Locate the cell with the specified text and output its [x, y] center coordinate. 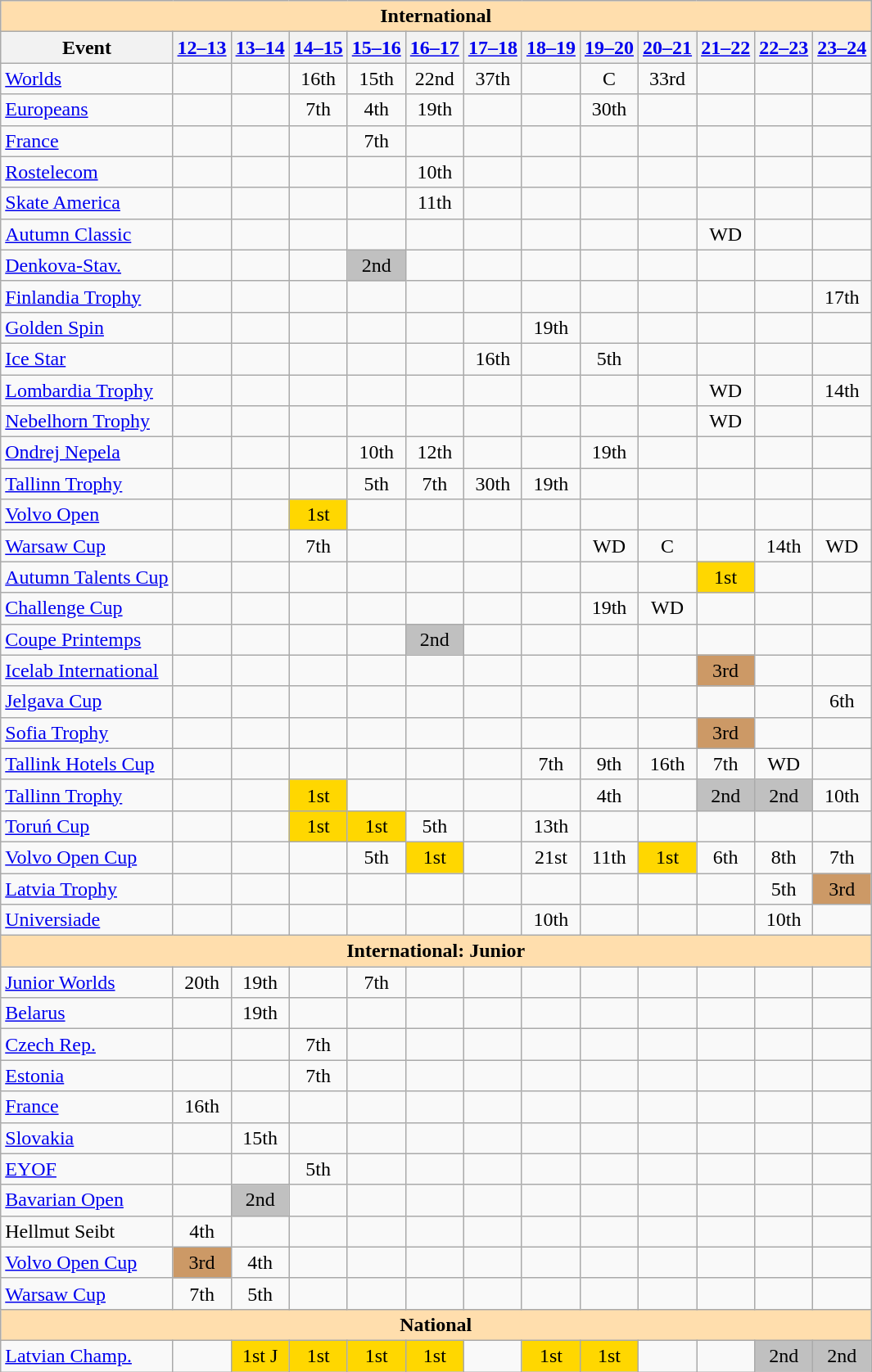
Bavarian Open [87, 1200]
Tallink Hotels Cup [87, 764]
13th [550, 826]
Autumn Talents Cup [87, 577]
Europeans [87, 110]
21st [550, 857]
Finlandia Trophy [87, 296]
9th [609, 764]
Lombardia Trophy [87, 390]
Universiade [87, 920]
National [436, 1325]
Denkova-Stav. [87, 265]
Latvian Champ. [87, 1356]
Skate America [87, 203]
Latvia Trophy [87, 888]
15–16 [377, 47]
Volvo Open [87, 515]
Icelab International [87, 670]
International: Junior [436, 951]
Estonia [87, 1076]
20th [201, 982]
Hellmut Seibt [87, 1231]
Autumn Classic [87, 234]
14–15 [318, 47]
13–14 [260, 47]
Worlds [87, 79]
Ice Star [87, 359]
12–13 [201, 47]
20–21 [668, 47]
Golden Spin [87, 327]
Jelgava Cup [87, 702]
Sofia Trophy [87, 733]
18–19 [550, 47]
Toruń Cup [87, 826]
Challenge Cup [87, 608]
Belarus [87, 1013]
22–23 [784, 47]
Coupe Printemps [87, 639]
17–18 [493, 47]
17th [842, 296]
37th [493, 79]
23–24 [842, 47]
8th [784, 857]
12th [434, 453]
Rostelecom [87, 172]
Ondrej Nepela [87, 453]
21–22 [725, 47]
19–20 [609, 47]
EYOF [87, 1169]
1st J [260, 1356]
22nd [434, 79]
Czech Rep. [87, 1045]
Junior Worlds [87, 982]
International [436, 16]
Nebelhorn Trophy [87, 422]
Slovakia [87, 1138]
Event [87, 47]
16–17 [434, 47]
33rd [668, 79]
